Output the (X, Y) coordinate of the center of the cell containing the given text.  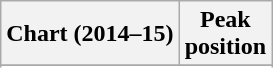
Chart (2014–15) (90, 34)
Peakposition (225, 34)
